Output the [X, Y] coordinate of the center of the cell containing the given text.  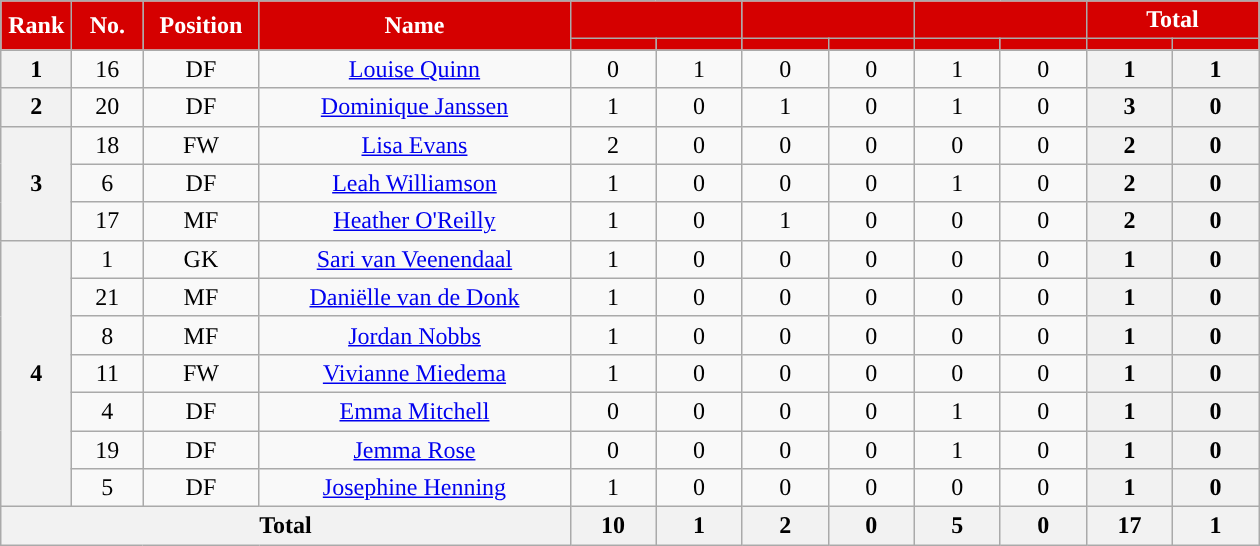
Lisa Evans [414, 145]
Daniëlle van de Donk [414, 297]
Heather O'Reilly [414, 221]
6 [108, 183]
20 [108, 107]
11 [108, 373]
Leah Williamson [414, 183]
Louise Quinn [414, 69]
Name [414, 26]
Jemma Rose [414, 449]
Emma Mitchell [414, 411]
Rank [36, 26]
8 [108, 335]
Vivianne Miedema [414, 373]
10 [613, 526]
21 [108, 297]
No. [108, 26]
16 [108, 69]
GK [201, 259]
Josephine Henning [414, 488]
Jordan Nobbs [414, 335]
Dominique Janssen [414, 107]
Position [201, 26]
Sari van Veenendaal [414, 259]
18 [108, 145]
19 [108, 449]
